Provide the (X, Y) coordinate of the cell's center where the given text is located.  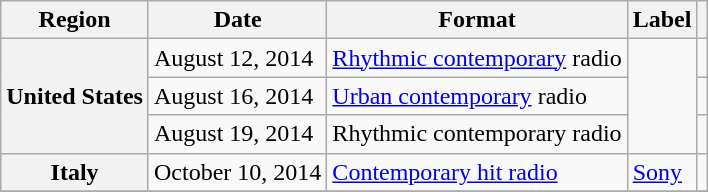
Format (477, 20)
August 16, 2014 (237, 96)
August 12, 2014 (237, 58)
Italy (75, 172)
Label (662, 20)
October 10, 2014 (237, 172)
United States (75, 96)
Sony (662, 172)
Date (237, 20)
Region (75, 20)
Urban contemporary radio (477, 96)
Contemporary hit radio (477, 172)
August 19, 2014 (237, 134)
